Scan for the cell matching the given text and deliver its [x, y] coordinate at center. 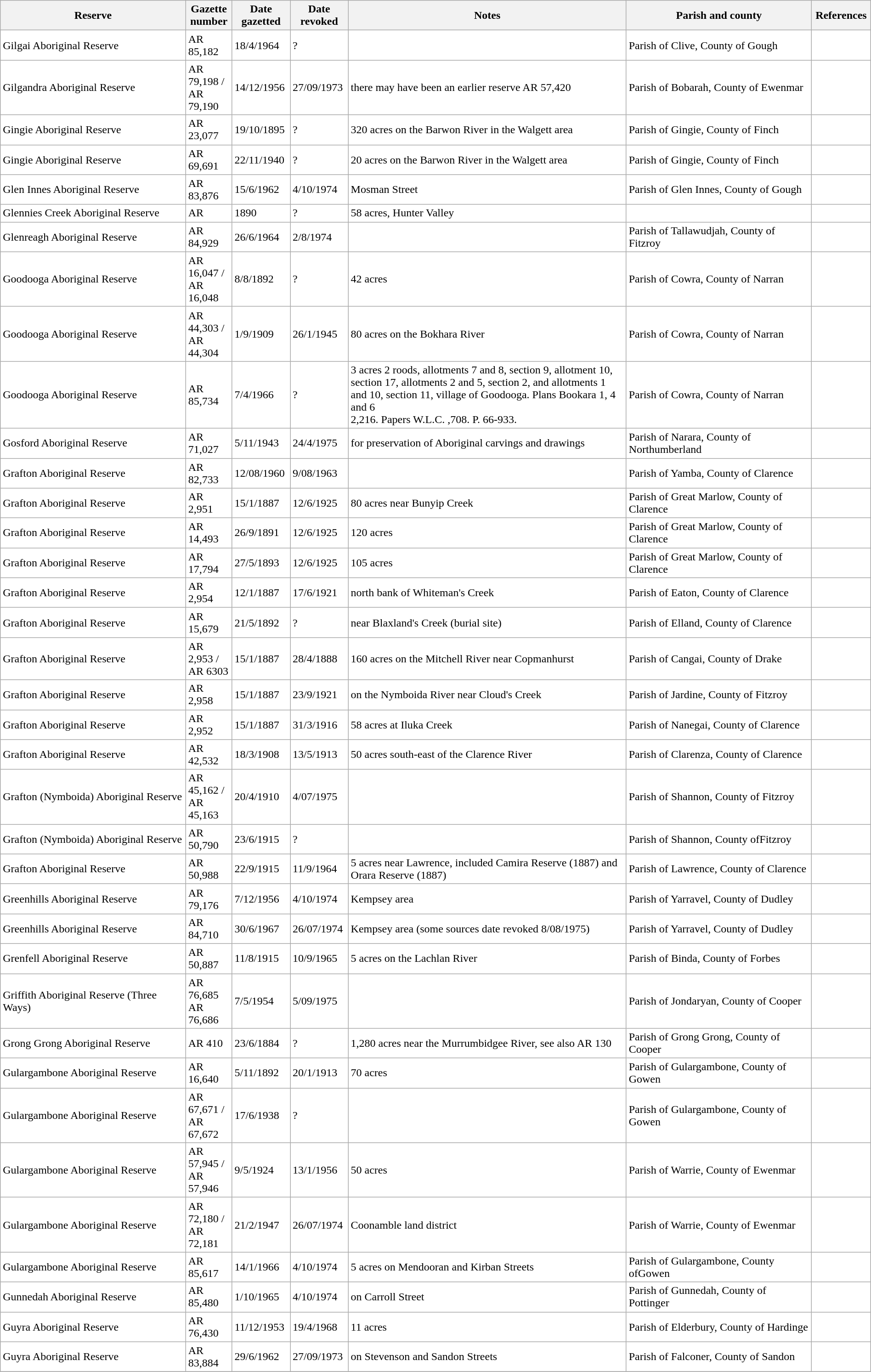
21/2/1947 [261, 1225]
Parish of Clarenza, County of Clarence [718, 754]
Parish of Binda, County of Forbes [718, 958]
Parish of Elderbury, County of Hardinge [718, 1327]
Parish of Narara, County of Northumberland [718, 443]
AR 16,047 / AR 16,048 [209, 279]
23/9/1921 [320, 694]
Date revoked [320, 16]
References [842, 16]
20/4/1910 [261, 796]
17/6/1938 [261, 1115]
15/6/1962 [261, 189]
AR 44,303 / AR 44,304 [209, 333]
23/6/1915 [261, 839]
AR 45,162 / AR 45,163 [209, 796]
AR 15,679 [209, 623]
Mosman Street [487, 189]
18/3/1908 [261, 754]
50 acres [487, 1170]
18/4/1964 [261, 45]
Coonamble land district [487, 1225]
AR 17,794 [209, 563]
23/6/1884 [261, 1044]
31/3/1916 [320, 725]
Parish of Yamba, County of Clarence [718, 473]
24/4/1975 [320, 443]
42 acres [487, 279]
AR 76,430 [209, 1327]
AR 2,951 [209, 503]
7/4/1966 [261, 395]
AR 410 [209, 1044]
Parish of Elland, County of Clarence [718, 623]
5 acres on the Lachlan River [487, 958]
for preservation of Aboriginal carvings and drawings [487, 443]
there may have been an earlier reserve AR 57,420 [487, 87]
Grong Grong Aboriginal Reserve [93, 1044]
27/5/1893 [261, 563]
19/4/1968 [320, 1327]
120 acres [487, 533]
1/9/1909 [261, 333]
Glenreagh Aboriginal Reserve [93, 237]
Griffith Aboriginal Reserve (Three Ways) [93, 1001]
AR 85,182 [209, 45]
Notes [487, 16]
Parish of Cangai, County of Drake [718, 659]
22/9/1915 [261, 869]
80 acres on the Bokhara River [487, 333]
on the Nymboida River near Cloud's Creek [487, 694]
30/6/1967 [261, 929]
AR 50,988 [209, 869]
Parish of Gunnedah, County of Pottinger [718, 1297]
7/5/1954 [261, 1001]
AR 2,953 / AR 6303 [209, 659]
22/11/1940 [261, 160]
Gilgandra Aboriginal Reserve [93, 87]
Parish of Shannon, County of Fitzroy [718, 796]
1,280 acres near the Murrumbidgee River, see also AR 130 [487, 1044]
28/4/1888 [320, 659]
on Stevenson and Sandon Streets [487, 1357]
12/1/1887 [261, 593]
2/8/1974 [320, 237]
320 acres on the Barwon River in the Walgett area [487, 130]
26/6/1964 [261, 237]
5/11/1943 [261, 443]
AR 85,480 [209, 1297]
Parish of Nanegai, County of Clarence [718, 725]
near Blaxland's Creek (burial site) [487, 623]
AR 50,887 [209, 958]
Parish of Gulargambone, County ofGowen [718, 1267]
Parish of Lawrence, County of Clarence [718, 869]
9/08/1963 [320, 473]
Parish of Bobarah, County of Ewenmar [718, 87]
AR 82,733 [209, 473]
80 acres near Bunyip Creek [487, 503]
Glennies Creek Aboriginal Reserve [93, 213]
Parish of Falconer, County of Sandon [718, 1357]
AR 57,945 / AR 57,946 [209, 1170]
11/8/1915 [261, 958]
11/9/1964 [320, 869]
AR 83,876 [209, 189]
Kempsey area [487, 898]
20 acres on the Barwon River in the Walgett area [487, 160]
Parish of Tallawudjah, County of Fitzroy [718, 237]
50 acres south-east of the Clarence River [487, 754]
8/8/1892 [261, 279]
58 acres at Iluka Creek [487, 725]
7/12/1956 [261, 898]
Kempsey area (some sources date revoked 8/08/1975) [487, 929]
26/9/1891 [261, 533]
AR 14,493 [209, 533]
Gosford Aboriginal Reserve [93, 443]
21/5/1892 [261, 623]
5 acres near Lawrence, included Camira Reserve (1887) and Orara Reserve (1887) [487, 869]
AR 16,640 [209, 1073]
Glen Innes Aboriginal Reserve [93, 189]
58 acres, Hunter Valley [487, 213]
70 acres [487, 1073]
4/07/1975 [320, 796]
AR 79,176 [209, 898]
north bank of Whiteman's Creek [487, 593]
AR 83,884 [209, 1357]
Parish of Grong Grong, County of Cooper [718, 1044]
AR 42,532 [209, 754]
Parish of Shannon, County ofFitzroy [718, 839]
1890 [261, 213]
29/6/1962 [261, 1357]
5/11/1892 [261, 1073]
13/1/1956 [320, 1170]
AR 23,077 [209, 130]
14/12/1956 [261, 87]
160 acres on the Mitchell River near Copmanhurst [487, 659]
AR 76,685 AR 76,686 [209, 1001]
AR 50,790 [209, 839]
13/5/1913 [320, 754]
AR 84,710 [209, 929]
Gilgai Aboriginal Reserve [93, 45]
20/1/1913 [320, 1073]
12/08/1960 [261, 473]
AR 69,691 [209, 160]
10/9/1965 [320, 958]
Gazette number [209, 16]
Parish of Clive, County of Gough [718, 45]
19/10/1895 [261, 130]
Parish of Glen Innes, County of Gough [718, 189]
Parish of Jardine, County of Fitzroy [718, 694]
26/1/1945 [320, 333]
AR 2,954 [209, 593]
AR 2,958 [209, 694]
AR 2,952 [209, 725]
1/10/1965 [261, 1297]
Date gazetted [261, 16]
11/12/1953 [261, 1327]
AR 84,929 [209, 237]
on Carroll Street [487, 1297]
5/09/1975 [320, 1001]
9/5/1924 [261, 1170]
AR 79,198 / AR 79,190 [209, 87]
Parish of Eaton, County of Clarence [718, 593]
AR [209, 213]
105 acres [487, 563]
17/6/1921 [320, 593]
Gunnedah Aboriginal Reserve [93, 1297]
AR 85,617 [209, 1267]
AR 67,671 / AR 67,672 [209, 1115]
AR 72,180 / AR 72,181 [209, 1225]
AR 71,027 [209, 443]
Parish and county [718, 16]
Grenfell Aboriginal Reserve [93, 958]
AR 85,734 [209, 395]
5 acres on Mendooran and Kirban Streets [487, 1267]
Reserve [93, 16]
11 acres [487, 1327]
14/1/1966 [261, 1267]
Parish of Jondaryan, County of Cooper [718, 1001]
